Extract the (X, Y) coordinate from the center of the cell holding the provided text.  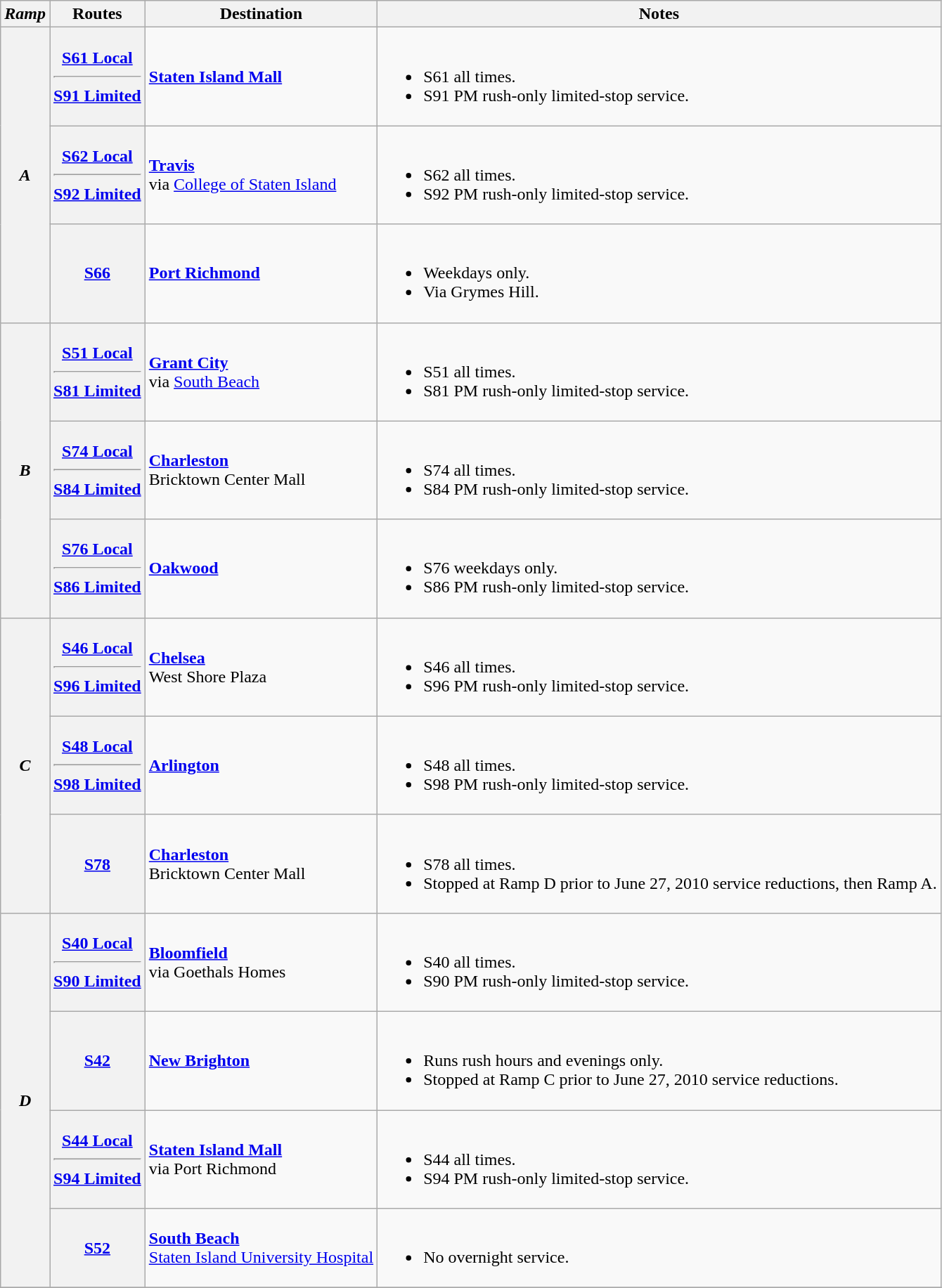
S74 all times.S84 PM rush-only limited-stop service. (659, 470)
Staten Island Mallvia Port Richmond (261, 1159)
S76 weekdays only.S86 PM rush-only limited-stop service. (659, 568)
S61 all times.S91 PM rush-only limited-stop service. (659, 77)
Routes (97, 14)
S76 LocalS86 Limited (97, 568)
ChelseaWest Shore Plaza (261, 667)
S74 LocalS84 Limited (97, 470)
Port Richmond (261, 273)
Staten Island Mall (261, 77)
New Brighton (261, 1060)
C (25, 765)
S46 all times.S96 PM rush-only limited-stop service. (659, 667)
Notes (659, 14)
No overnight service. (659, 1248)
S62 all times.S92 PM rush-only limited-stop service. (659, 175)
S48 LocalS98 Limited (97, 765)
Ramp (25, 14)
S51 LocalS81 Limited (97, 372)
Runs rush hours and evenings only.Stopped at Ramp C prior to June 27, 2010 service reductions. (659, 1060)
B (25, 470)
S78 all times.Stopped at Ramp D prior to June 27, 2010 service reductions, then Ramp A. (659, 864)
Bloomfieldvia Goethals Homes (261, 962)
South BeachStaten Island University Hospital (261, 1248)
S52 (97, 1248)
S44 LocalS94 Limited (97, 1159)
S42 (97, 1060)
Destination (261, 14)
S66 (97, 273)
Arlington (261, 765)
S40 LocalS90 Limited (97, 962)
S40 all times.S90 PM rush-only limited-stop service. (659, 962)
S48 all times.S98 PM rush-only limited-stop service. (659, 765)
S51 all times.S81 PM rush-only limited-stop service. (659, 372)
Weekdays only.Via Grymes Hill. (659, 273)
S61 LocalS91 Limited (97, 77)
Oakwood (261, 568)
D (25, 1100)
Travis via College of Staten Island (261, 175)
A (25, 175)
S78 (97, 864)
Grant Cityvia South Beach (261, 372)
S44 all times.S94 PM rush-only limited-stop service. (659, 1159)
S46 LocalS96 Limited (97, 667)
S62 LocalS92 Limited (97, 175)
